Provide the [X, Y] coordinate of the cell's center where the given text is located.  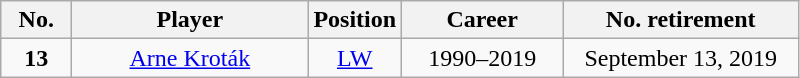
No. retirement [681, 20]
LW [355, 58]
Player [190, 20]
13 [36, 58]
Position [355, 20]
Career [482, 20]
Arne Kroták [190, 58]
No. [36, 20]
1990–2019 [482, 58]
September 13, 2019 [681, 58]
